Detect which cell encompasses the target text, then output its (X, Y) center coordinate. 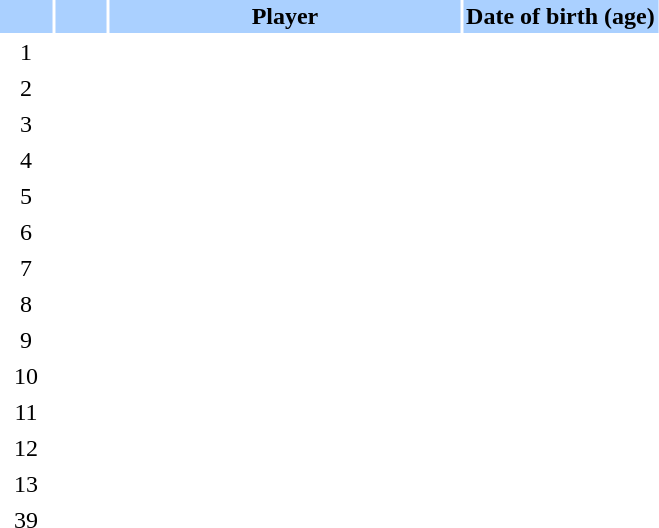
12 (26, 448)
13 (26, 484)
4 (26, 160)
Player (285, 16)
Date of birth (age) (560, 16)
1 (26, 52)
5 (26, 196)
8 (26, 304)
11 (26, 412)
3 (26, 124)
10 (26, 376)
6 (26, 232)
2 (26, 88)
7 (26, 268)
9 (26, 340)
